Output the (x, y) coordinate of the center of the cell containing the given text.  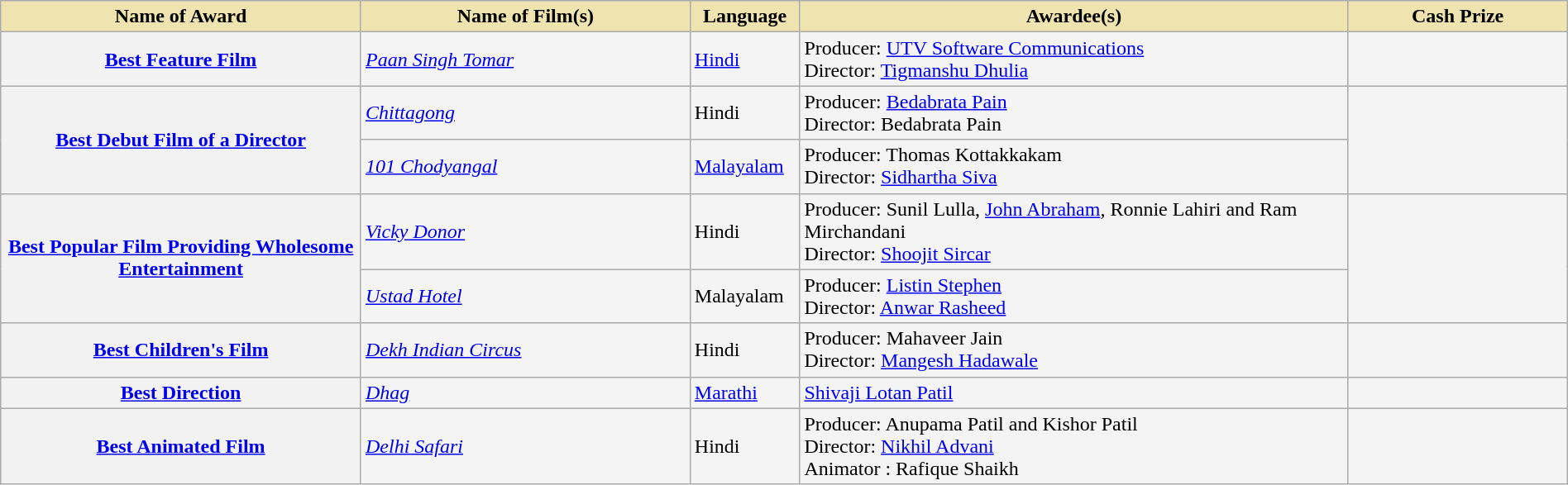
Producer: Sunil Lulla, John Abraham, Ronnie Lahiri and Ram MirchandaniDirector: Shoojit Sircar (1073, 231)
Producer: UTV Software CommunicationsDirector: Tigmanshu Dhulia (1073, 59)
Producer: Listin StephenDirector: Anwar Rasheed (1073, 296)
Best Direction (181, 392)
Shivaji Lotan Patil (1073, 392)
Best Popular Film Providing Wholesome Entertainment (181, 258)
101 Chodyangal (525, 167)
Ustad Hotel (525, 296)
Producer: Mahaveer JainDirector: Mangesh Hadawale (1073, 350)
Best Debut Film of a Director (181, 140)
Producer: Anupama Patil and Kishor PatilDirector: Nikhil AdvaniAnimator : Rafique Shaikh (1073, 446)
Dekh Indian Circus (525, 350)
Best Children's Film (181, 350)
Name of Award (181, 17)
Producer: Thomas KottakkakamDirector: Sidhartha Siva (1073, 167)
Producer: Bedabrata PainDirector: Bedabrata Pain (1073, 112)
Delhi Safari (525, 446)
Vicky Donor (525, 231)
Paan Singh Tomar (525, 59)
Name of Film(s) (525, 17)
Dhag (525, 392)
Best Animated Film (181, 446)
Awardee(s) (1073, 17)
Cash Prize (1457, 17)
Language (744, 17)
Best Feature Film (181, 59)
Marathi (744, 392)
Chittagong (525, 112)
